Return [x, y] of the center of cell containing provided text 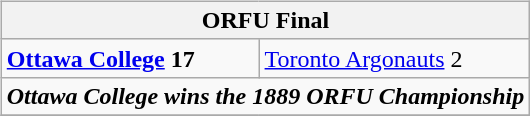
Ottawa College wins the 1889 ORFU Championship [265, 96]
ORFU Final [265, 20]
Ottawa College 17 [130, 58]
Toronto Argonauts 2 [394, 58]
